Locate the cell with the specified text and output its [x, y] center coordinate. 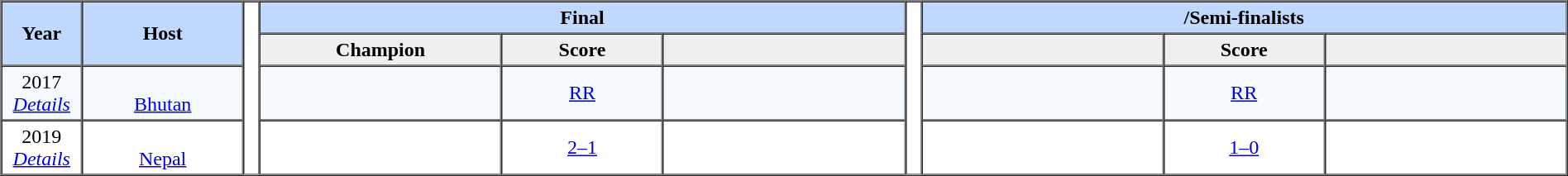
Final [582, 18]
/Semi-finalists [1244, 18]
Champion [380, 50]
2–1 [582, 148]
Nepal [162, 148]
2019Details [42, 148]
Year [42, 34]
Host [162, 34]
Bhutan [162, 93]
2017Details [42, 93]
1–0 [1244, 148]
